Provide the (X, Y) coordinate of the cell's center where the given text is located.  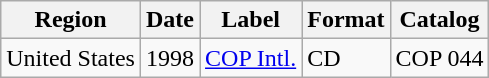
CD (346, 58)
COP Intl. (251, 58)
Label (251, 20)
Region (71, 20)
1998 (170, 58)
United States (71, 58)
Date (170, 20)
Format (346, 20)
Catalog (440, 20)
COP 044 (440, 58)
